Detect which cell encompasses the target text, then output its (X, Y) center coordinate. 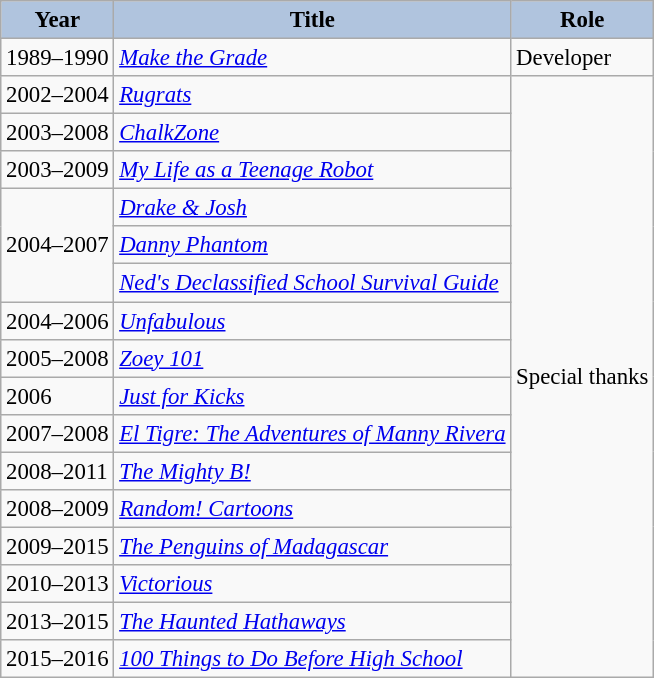
Special thanks (582, 377)
2002–2004 (58, 95)
Title (312, 20)
The Haunted Hathaways (312, 621)
Danny Phantom (312, 245)
The Mighty B! (312, 471)
El Tigre: The Adventures of Manny Rivera (312, 433)
Make the Grade (312, 58)
2003–2009 (58, 170)
2005–2008 (58, 358)
Zoey 101 (312, 358)
2008–2011 (58, 471)
2006 (58, 396)
Drake & Josh (312, 208)
Ned's Declassified School Survival Guide (312, 283)
Developer (582, 58)
Role (582, 20)
2013–2015 (58, 621)
2004–2007 (58, 246)
Rugrats (312, 95)
1989–1990 (58, 58)
2008–2009 (58, 509)
Unfabulous (312, 321)
The Penguins of Madagascar (312, 546)
Victorious (312, 584)
Random! Cartoons (312, 509)
100 Things to Do Before High School (312, 659)
Just for Kicks (312, 396)
ChalkZone (312, 133)
My Life as a Teenage Robot (312, 170)
2010–2013 (58, 584)
Year (58, 20)
2015–2016 (58, 659)
2004–2006 (58, 321)
2007–2008 (58, 433)
2009–2015 (58, 546)
2003–2008 (58, 133)
